Detect which cell encompasses the target text, then output its [x, y] center coordinate. 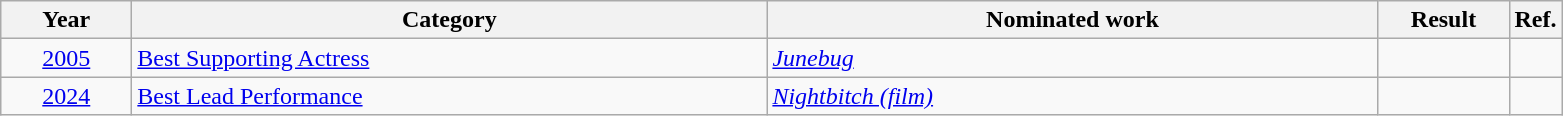
Best Supporting Actress [450, 58]
Year [66, 20]
Nominated work [1072, 20]
Best Lead Performance [450, 96]
Result [1444, 20]
Category [450, 20]
2024 [66, 96]
Ref. [1536, 20]
Junebug [1072, 58]
2005 [66, 58]
Nightbitch (film) [1072, 96]
